For the text-containing cell, return its midpoint in (x, y) coordinate format. 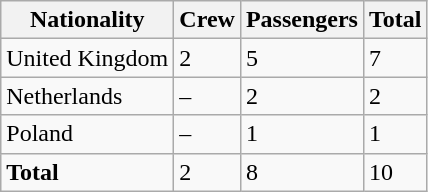
5 (302, 58)
Passengers (302, 20)
United Kingdom (88, 58)
10 (395, 172)
Netherlands (88, 96)
7 (395, 58)
Poland (88, 134)
Nationality (88, 20)
Crew (208, 20)
8 (302, 172)
